Locate the cell with the specified text and output its [x, y] center coordinate. 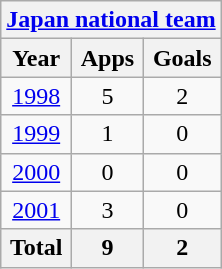
2001 [36, 210]
2000 [36, 172]
3 [108, 210]
1998 [36, 96]
Year [36, 58]
Goals [182, 58]
9 [108, 248]
5 [108, 96]
1999 [36, 134]
Total [36, 248]
Japan national team [111, 20]
Apps [108, 58]
1 [108, 134]
